Return the [X, Y] coordinate for the center point of the cell that contains the specified text.  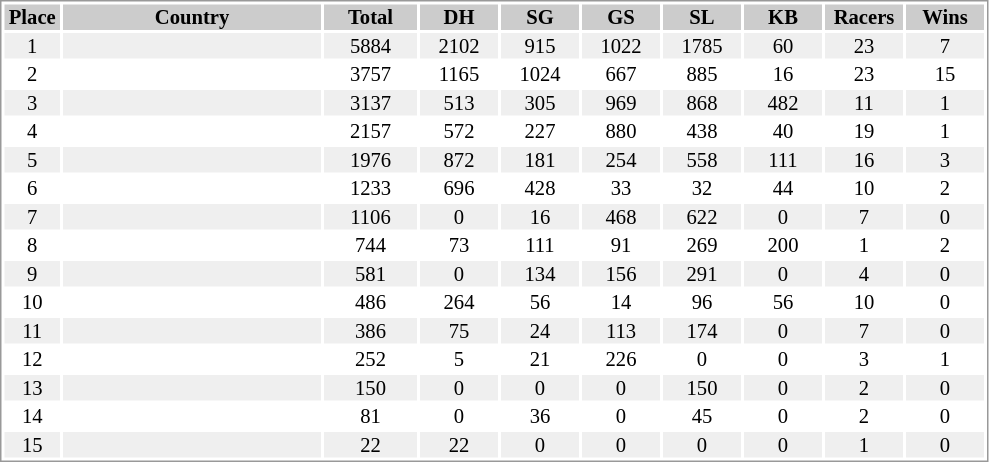
91 [621, 245]
21 [540, 359]
438 [702, 131]
269 [702, 245]
1022 [621, 46]
24 [540, 331]
1024 [540, 75]
2102 [459, 46]
3137 [370, 103]
696 [459, 189]
KB [783, 17]
DH [459, 17]
252 [370, 359]
8 [32, 245]
622 [702, 217]
13 [32, 388]
9 [32, 274]
SL [702, 17]
1106 [370, 217]
428 [540, 189]
73 [459, 245]
181 [540, 160]
44 [783, 189]
1785 [702, 46]
6 [32, 189]
5884 [370, 46]
486 [370, 303]
254 [621, 160]
36 [540, 417]
96 [702, 303]
969 [621, 103]
134 [540, 274]
40 [783, 131]
12 [32, 359]
1976 [370, 160]
156 [621, 274]
915 [540, 46]
2157 [370, 131]
572 [459, 131]
SG [540, 17]
32 [702, 189]
305 [540, 103]
744 [370, 245]
264 [459, 303]
19 [864, 131]
Racers [864, 17]
885 [702, 75]
291 [702, 274]
60 [783, 46]
GS [621, 17]
386 [370, 331]
81 [370, 417]
482 [783, 103]
667 [621, 75]
227 [540, 131]
872 [459, 160]
Total [370, 17]
558 [702, 160]
Wins [945, 17]
45 [702, 417]
Place [32, 17]
226 [621, 359]
468 [621, 217]
3757 [370, 75]
513 [459, 103]
1165 [459, 75]
174 [702, 331]
33 [621, 189]
Country [192, 17]
1233 [370, 189]
868 [702, 103]
113 [621, 331]
581 [370, 274]
880 [621, 131]
75 [459, 331]
200 [783, 245]
